Identify which cell holds the provided text, then report its [x, y] central coordinate. 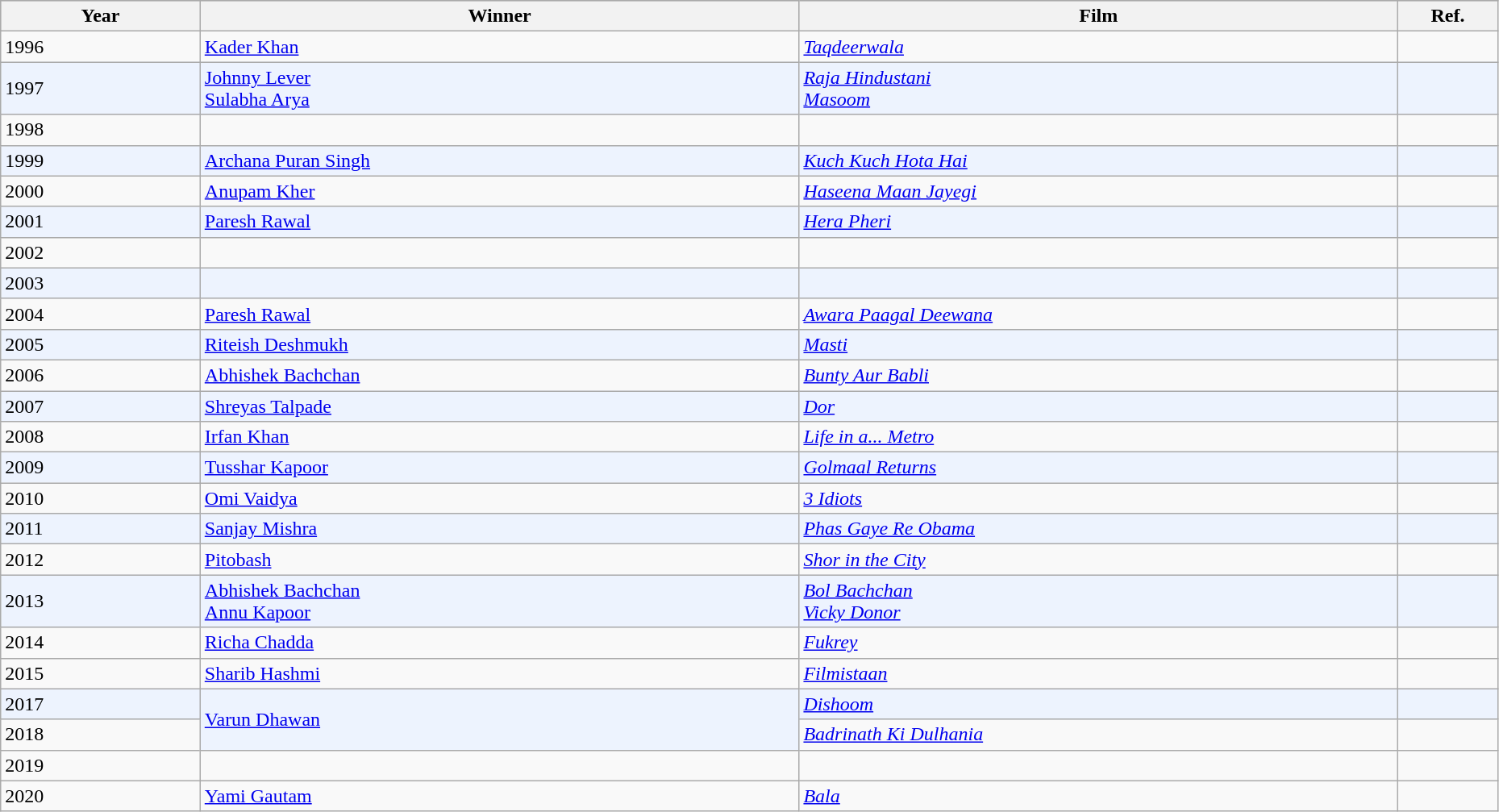
Richa Chadda [500, 643]
Yami Gautam [500, 796]
2020 [101, 796]
Hera Pheri [1098, 222]
Dor [1098, 406]
Fukrey [1098, 643]
Taqdeerwala [1098, 47]
2011 [101, 529]
Pitobash [500, 560]
Filmistaan [1098, 673]
2019 [101, 765]
Varun Dhawan [500, 719]
2003 [101, 283]
Raja Hindustani Masoom [1098, 89]
2001 [101, 222]
Kader Khan [500, 47]
2017 [101, 704]
Johnny Lever Sulabha Arya [500, 89]
Bol Bachchan Vicky Donor [1098, 602]
2015 [101, 673]
2014 [101, 643]
2013 [101, 602]
Abhishek Bachchan Annu Kapoor [500, 602]
Riteish Deshmukh [500, 344]
Badrinath Ki Dulhania [1098, 735]
Anupam Kher [500, 191]
2012 [101, 560]
Year [101, 16]
1996 [101, 47]
Shor in the City [1098, 560]
Life in a... Metro [1098, 437]
2008 [101, 437]
3 Idiots [1098, 498]
Winner [500, 16]
Sharib Hashmi [500, 673]
Bala [1098, 796]
Awara Paagal Deewana [1098, 314]
2004 [101, 314]
2002 [101, 252]
Bunty Aur Babli [1098, 375]
Dishoom [1098, 704]
1997 [101, 89]
2006 [101, 375]
Archana Puran Singh [500, 160]
Kuch Kuch Hota Hai [1098, 160]
Shreyas Talpade [500, 406]
1998 [101, 130]
Ref. [1448, 16]
Omi Vaidya [500, 498]
2005 [101, 344]
Haseena Maan Jayegi [1098, 191]
2018 [101, 735]
Irfan Khan [500, 437]
2007 [101, 406]
Masti [1098, 344]
Abhishek Bachchan [500, 375]
Film [1098, 16]
1999 [101, 160]
Sanjay Mishra [500, 529]
Tusshar Kapoor [500, 468]
Phas Gaye Re Obama [1098, 529]
2010 [101, 498]
Golmaal Returns [1098, 468]
2009 [101, 468]
2000 [101, 191]
